Detect which cell encompasses the target text, then output its (x, y) center coordinate. 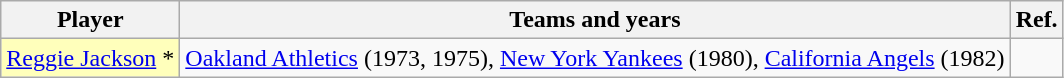
Reggie Jackson * (90, 58)
Ref. (1036, 20)
Player (90, 20)
Teams and years (595, 20)
Oakland Athletics (1973, 1975), New York Yankees (1980), California Angels (1982) (595, 58)
